Find where the given text appears and provide that cell's center as (X, Y) coordinate. 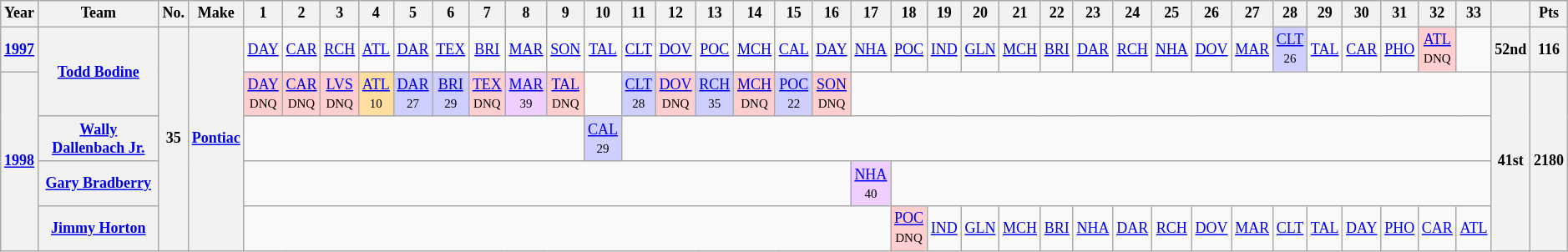
Pts (1550, 13)
21 (1020, 13)
1 (263, 13)
1997 (20, 49)
31 (1399, 13)
Year (20, 13)
26 (1211, 13)
NHA40 (871, 184)
TEX (451, 49)
2180 (1550, 162)
20 (980, 13)
CLT28 (638, 94)
LVSDNQ (340, 94)
Pontiac (215, 139)
RCH35 (715, 94)
15 (793, 13)
MAR39 (526, 94)
POCDNQ (909, 229)
9 (566, 13)
CAL (793, 49)
19 (943, 13)
Make (215, 13)
22 (1057, 13)
Todd Bodine (99, 72)
Wally Dallenbach Jr. (99, 139)
1998 (20, 162)
ATL10 (377, 94)
DAYDNQ (263, 94)
Team (99, 13)
2 (301, 13)
116 (1550, 49)
DAR27 (412, 94)
12 (675, 13)
BRI29 (451, 94)
3 (340, 13)
6 (451, 13)
25 (1171, 13)
30 (1362, 13)
8 (526, 13)
MCHDNQ (755, 94)
ATLDNQ (1437, 49)
33 (1474, 13)
7 (488, 13)
TALDNQ (566, 94)
11 (638, 13)
28 (1291, 13)
27 (1252, 13)
No. (174, 13)
24 (1132, 13)
POC22 (793, 94)
SONDNQ (832, 94)
23 (1093, 13)
5 (412, 13)
35 (174, 139)
CAL29 (603, 139)
14 (755, 13)
41st (1511, 162)
DOVDNQ (675, 94)
CARDNQ (301, 94)
29 (1325, 13)
Jimmy Horton (99, 229)
10 (603, 13)
SON (566, 49)
13 (715, 13)
4 (377, 13)
TEXDNQ (488, 94)
Gary Bradberry (99, 184)
CLT26 (1291, 49)
52nd (1511, 49)
16 (832, 13)
18 (909, 13)
32 (1437, 13)
17 (871, 13)
